Identify which cell holds the provided text, then report its (x, y) central coordinate. 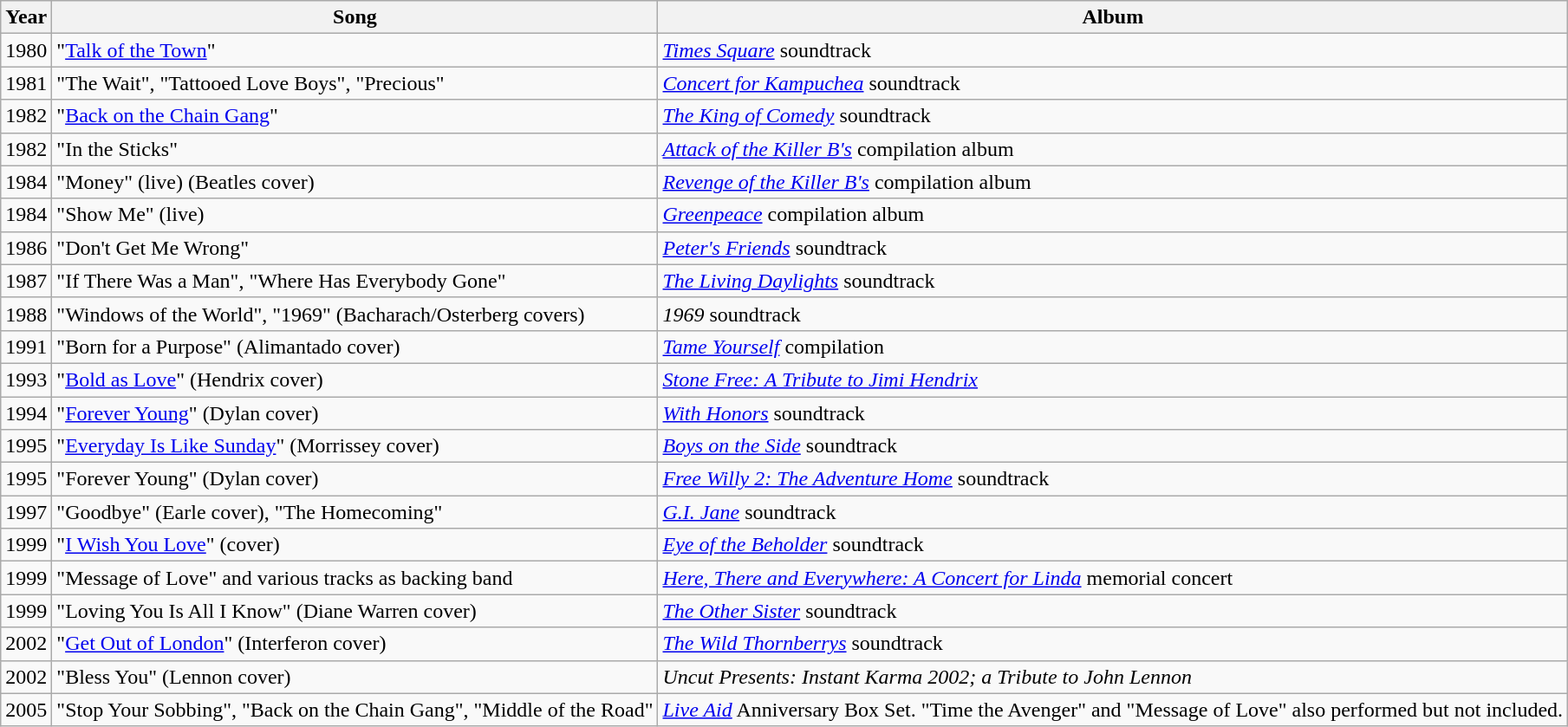
Uncut Presents: Instant Karma 2002; a Tribute to John Lennon (1113, 677)
"Back on the Chain Gang" (355, 116)
Attack of the Killer B's compilation album (1113, 149)
"Talk of the Town" (355, 50)
Revenge of the Killer B's compilation album (1113, 182)
Peter's Friends soundtrack (1113, 248)
Boys on the Side soundtrack (1113, 446)
"Stop Your Sobbing", "Back on the Chain Gang", "Middle of the Road" (355, 710)
1997 (26, 512)
1991 (26, 347)
The Other Sister soundtrack (1113, 611)
"In the Sticks" (355, 149)
"Money" (live) (Beatles cover) (355, 182)
Greenpeace compilation album (1113, 215)
Song (355, 17)
"The Wait", "Tattooed Love Boys", "Precious" (355, 83)
Year (26, 17)
"Get Out of London" (Interferon cover) (355, 644)
With Honors soundtrack (1113, 413)
"I Wish You Love" (cover) (355, 545)
"Everyday Is Like Sunday" (Morrissey cover) (355, 446)
The Living Daylights soundtrack (1113, 281)
1987 (26, 281)
1981 (26, 83)
"Message of Love" and various tracks as backing band (355, 578)
1994 (26, 413)
Tame Yourself compilation (1113, 347)
Eye of the Beholder soundtrack (1113, 545)
1988 (26, 314)
"If There Was a Man", "Where Has Everybody Gone" (355, 281)
"Loving You Is All I Know" (Diane Warren cover) (355, 611)
"Don't Get Me Wrong" (355, 248)
Stone Free: A Tribute to Jimi Hendrix (1113, 380)
Concert for Kampuchea soundtrack (1113, 83)
The King of Comedy soundtrack (1113, 116)
Here, There and Everywhere: A Concert for Linda memorial concert (1113, 578)
Album (1113, 17)
Times Square soundtrack (1113, 50)
"Windows of the World", "1969" (Bacharach/Osterberg covers) (355, 314)
"Bless You" (Lennon cover) (355, 677)
G.I. Jane soundtrack (1113, 512)
1993 (26, 380)
2005 (26, 710)
1980 (26, 50)
"Bold as Love" (Hendrix cover) (355, 380)
1969 soundtrack (1113, 314)
"Goodbye" (Earle cover), "The Homecoming" (355, 512)
The Wild Thornberrys soundtrack (1113, 644)
"Show Me" (live) (355, 215)
"Born for a Purpose" (Alimantado cover) (355, 347)
Live Aid Anniversary Box Set. "Time the Avenger" and "Message of Love" also performed but not included. (1113, 710)
1986 (26, 248)
Free Willy 2: The Adventure Home soundtrack (1113, 479)
